Pinpoint the cell where the given text exists, returning its (x, y) midpoint coordinate. 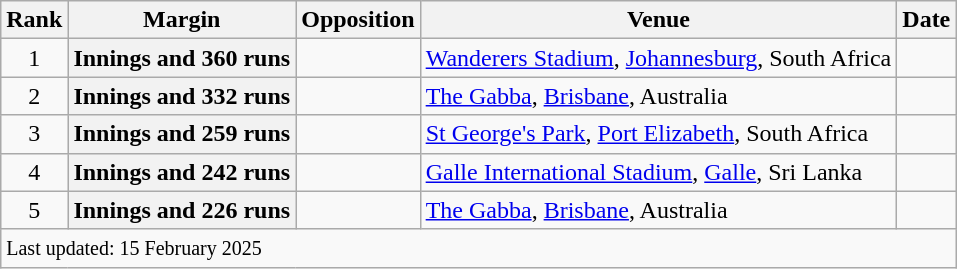
2 (34, 96)
Last updated: 15 February 2025 (478, 248)
5 (34, 210)
Venue (658, 20)
Innings and 332 runs (182, 96)
Wanderers Stadium, Johannesburg, South Africa (658, 58)
Innings and 242 runs (182, 172)
1 (34, 58)
3 (34, 134)
Galle International Stadium, Galle, Sri Lanka (658, 172)
Opposition (358, 20)
Innings and 226 runs (182, 210)
Date (926, 20)
Innings and 360 runs (182, 58)
Innings and 259 runs (182, 134)
4 (34, 172)
Margin (182, 20)
St George's Park, Port Elizabeth, South Africa (658, 134)
Rank (34, 20)
